Determine the (x, y) coordinate at the center of the cell enclosing the given text.  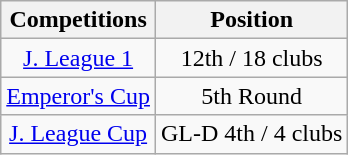
Competitions (78, 20)
5th Round (251, 96)
Position (251, 20)
J. League Cup (78, 134)
12th / 18 clubs (251, 58)
J. League 1 (78, 58)
GL-D 4th / 4 clubs (251, 134)
Emperor's Cup (78, 96)
